Provide the [X, Y] coordinate of the cell's center where the given text is located.  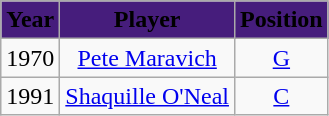
G [281, 58]
Position [281, 20]
Player [148, 20]
Pete Maravich [148, 58]
Year [30, 20]
1970 [30, 58]
Shaquille O'Neal [148, 96]
C [281, 96]
1991 [30, 96]
